Pinpoint the cell where the given text exists, returning its [x, y] midpoint coordinate. 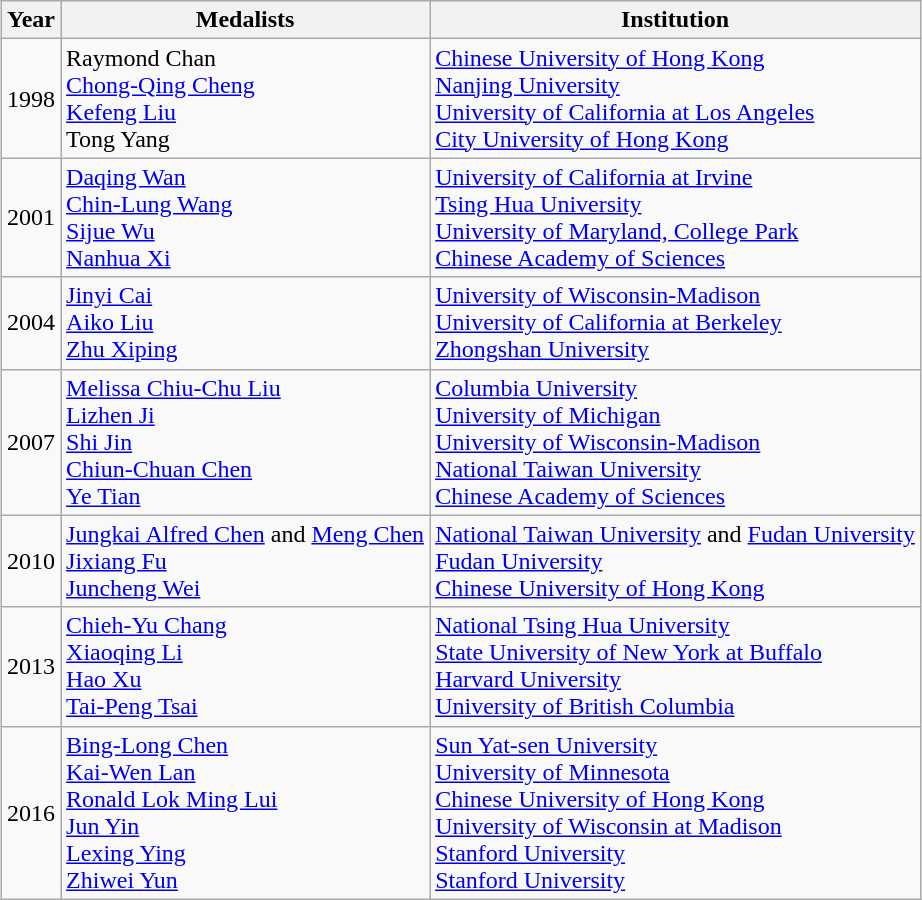
National Tsing Hua UniversityState University of New York at BuffaloHarvard UniversityUniversity of British Columbia [676, 666]
Raymond ChanChong-Qing ChengKefeng LiuTong Yang [246, 98]
Melissa Chiu-Chu LiuLizhen JiShi JinChiun-Chuan ChenYe Tian [246, 442]
Year [32, 20]
2007 [32, 442]
Sun Yat-sen UniversityUniversity of MinnesotaChinese University of Hong KongUniversity of Wisconsin at MadisonStanford UniversityStanford University [676, 812]
Chinese University of Hong KongNanjing UniversityUniversity of California at Los AngelesCity University of Hong Kong [676, 98]
Chieh-Yu ChangXiaoqing LiHao XuTai-Peng Tsai [246, 666]
Institution [676, 20]
Medalists [246, 20]
National Taiwan University and Fudan UniversityFudan UniversityChinese University of Hong Kong [676, 561]
University of Wisconsin-MadisonUniversity of California at BerkeleyZhongshan University [676, 323]
2010 [32, 561]
University of California at IrvineTsing Hua UniversityUniversity of Maryland, College ParkChinese Academy of Sciences [676, 218]
2016 [32, 812]
Daqing WanChin-Lung WangSijue WuNanhua Xi [246, 218]
2013 [32, 666]
Jungkai Alfred Chen and Meng ChenJixiang FuJuncheng Wei [246, 561]
2001 [32, 218]
Jinyi CaiAiko LiuZhu Xiping [246, 323]
Bing-Long ChenKai-Wen LanRonald Lok Ming LuiJun YinLexing YingZhiwei Yun [246, 812]
1998 [32, 98]
Columbia UniversityUniversity of MichiganUniversity of Wisconsin-MadisonNational Taiwan UniversityChinese Academy of Sciences [676, 442]
2004 [32, 323]
